Capture the cell that displays the provided text and extract its (X, Y) central coordinate. 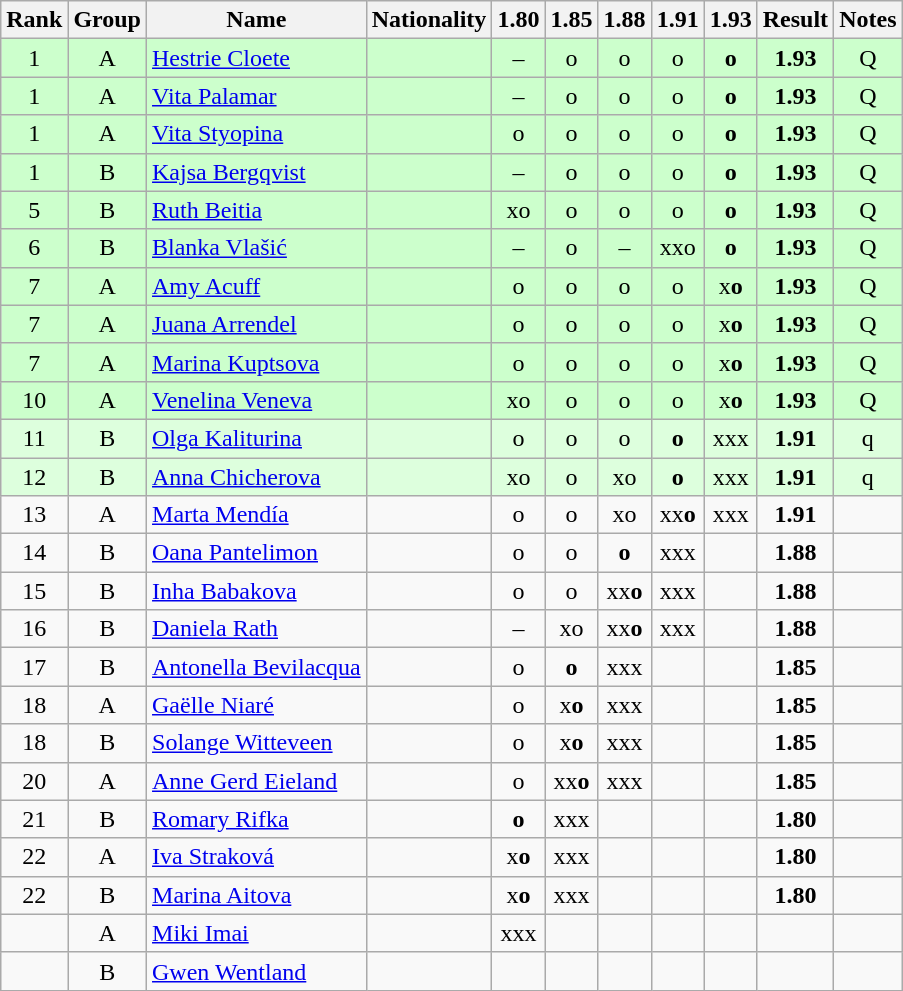
Name (257, 20)
Result (795, 20)
Marina Aitova (257, 895)
Marta Mendía (257, 515)
Inha Babakova (257, 591)
13 (34, 515)
16 (34, 629)
Olga Kaliturina (257, 438)
Vita Styopina (257, 134)
20 (34, 781)
12 (34, 477)
11 (34, 438)
Rank (34, 20)
21 (34, 819)
Notes (868, 20)
17 (34, 667)
Venelina Veneva (257, 400)
Anna Chicherova (257, 477)
Daniela Rath (257, 629)
5 (34, 210)
Vita Palamar (257, 96)
Iva Straková (257, 857)
Anne Gerd Eieland (257, 781)
Kajsa Bergqvist (257, 172)
Amy Acuff (257, 286)
Romary Rifka (257, 819)
Miki Imai (257, 933)
Solange Witteveen (257, 743)
10 (34, 400)
14 (34, 553)
Gaëlle Niaré (257, 705)
15 (34, 591)
Group (108, 20)
Oana Pantelimon (257, 553)
Hestrie Cloete (257, 58)
Juana Arrendel (257, 324)
6 (34, 248)
Ruth Beitia (257, 210)
Marina Kuptsova (257, 362)
Gwen Wentland (257, 971)
Blanka Vlašić (257, 248)
Nationality (429, 20)
Antonella Bevilacqua (257, 667)
